Identify which cell holds the provided text, then report its (x, y) central coordinate. 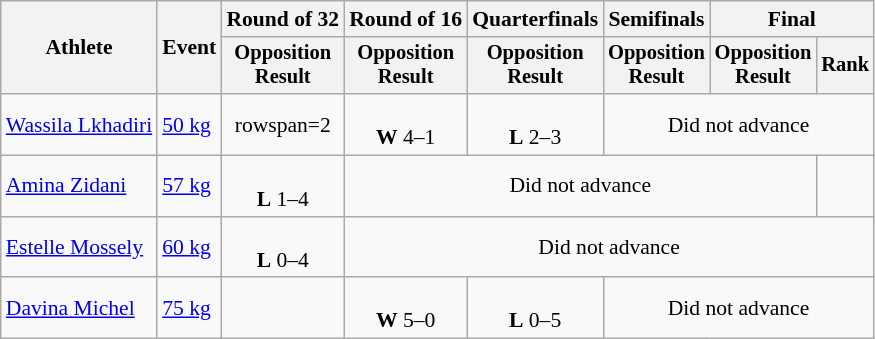
L 0–5 (535, 308)
Wassila Lkhadiri (79, 124)
Amina Zidani (79, 186)
Rank (845, 66)
Round of 16 (406, 19)
L 1–4 (282, 186)
Estelle Mossely (79, 248)
Event (189, 48)
50 kg (189, 124)
Quarterfinals (535, 19)
W 4–1 (406, 124)
W 5–0 (406, 308)
Athlete (79, 48)
75 kg (189, 308)
Semifinals (656, 19)
L 2–3 (535, 124)
60 kg (189, 248)
rowspan=2 (282, 124)
L 0–4 (282, 248)
Round of 32 (282, 19)
57 kg (189, 186)
Final (792, 19)
Davina Michel (79, 308)
